For the text-containing cell, return its midpoint in (X, Y) coordinate format. 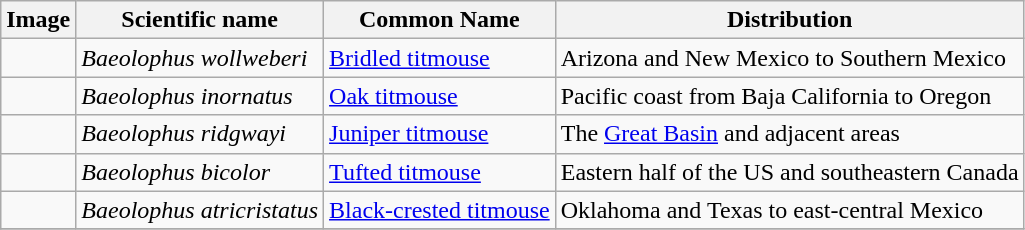
Distribution (790, 20)
Oak titmouse (440, 96)
Baeolophus inornatus (200, 96)
Common Name (440, 20)
Baeolophus bicolor (200, 172)
Baeolophus wollweberi (200, 58)
Baeolophus ridgwayi (200, 134)
Tufted titmouse (440, 172)
Eastern half of the US and southeastern Canada (790, 172)
Scientific name (200, 20)
Oklahoma and Texas to east-central Mexico (790, 210)
Image (38, 20)
Arizona and New Mexico to Southern Mexico (790, 58)
Black-crested titmouse (440, 210)
The Great Basin and adjacent areas (790, 134)
Bridled titmouse (440, 58)
Juniper titmouse (440, 134)
Pacific coast from Baja California to Oregon (790, 96)
Baeolophus atricristatus (200, 210)
